Find where the given text appears and provide that cell's center as (X, Y) coordinate. 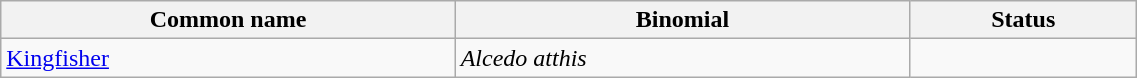
Kingfisher (228, 58)
Alcedo atthis (682, 58)
Common name (228, 20)
Status (1024, 20)
Binomial (682, 20)
